Extract the (x, y) coordinate from the center of the cell holding the provided text.  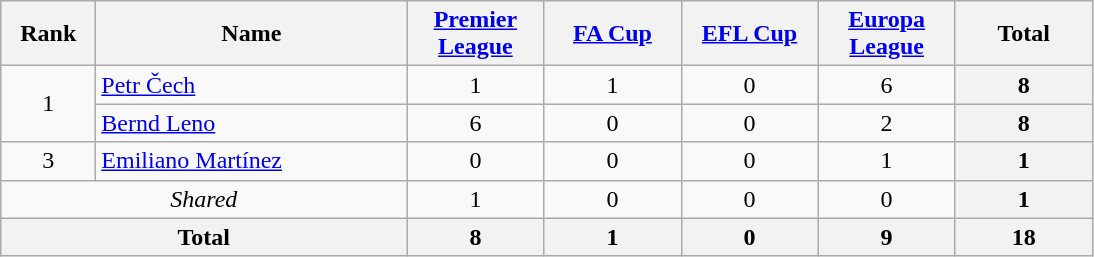
18 (1024, 237)
Bernd Leno (252, 123)
3 (48, 161)
Premier League (476, 34)
Emiliano Martínez (252, 161)
9 (886, 237)
FA Cup (612, 34)
EFL Cup (750, 34)
Shared (204, 199)
Europa League (886, 34)
Petr Čech (252, 85)
Name (252, 34)
Rank (48, 34)
2 (886, 123)
